Return the [x, y] coordinate for the center point of the cell that contains the specified text.  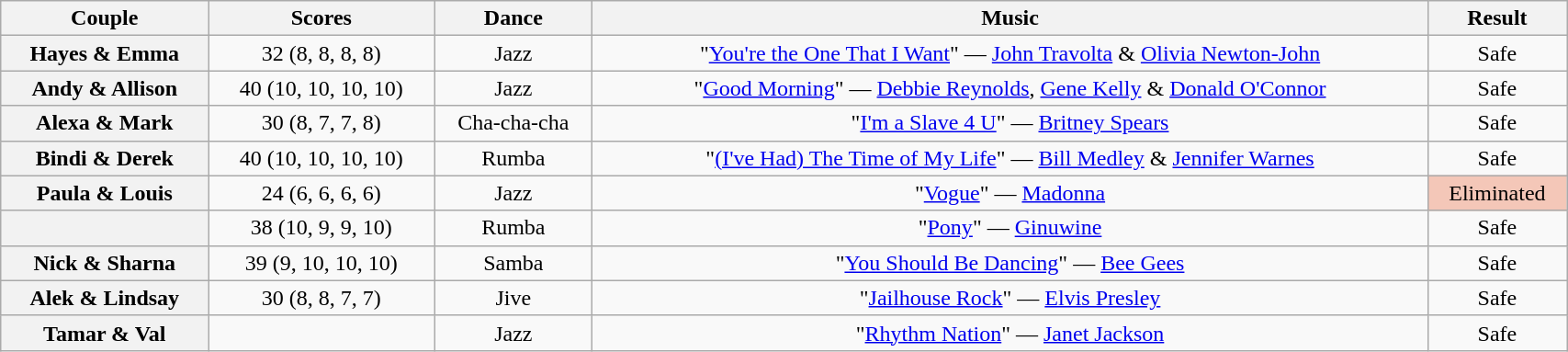
Andy & Allison [105, 88]
Bindi & Derek [105, 158]
Cha-cha-cha [513, 123]
32 (8, 8, 8, 8) [321, 53]
Jive [513, 298]
"You Should Be Dancing" — Bee Gees [1010, 263]
24 (6, 6, 6, 6) [321, 193]
30 (8, 7, 7, 8) [321, 123]
"Good Morning" — Debbie Reynolds, Gene Kelly & Donald O'Connor [1010, 88]
Eliminated [1497, 193]
38 (10, 9, 9, 10) [321, 228]
Nick & Sharna [105, 263]
Dance [513, 18]
Music [1010, 18]
Result [1497, 18]
Tamar & Val [105, 333]
Samba [513, 263]
"Pony" — Ginuwine [1010, 228]
"(I've Had) The Time of My Life" — Bill Medley & Jennifer Warnes [1010, 158]
Alek & Lindsay [105, 298]
Hayes & Emma [105, 53]
Alexa & Mark [105, 123]
39 (9, 10, 10, 10) [321, 263]
"You're the One That I Want" — John Travolta & Olivia Newton-John [1010, 53]
"Vogue" — Madonna [1010, 193]
30 (8, 8, 7, 7) [321, 298]
"I'm a Slave 4 U" — Britney Spears [1010, 123]
Couple [105, 18]
"Jailhouse Rock" — Elvis Presley [1010, 298]
Paula & Louis [105, 193]
Scores [321, 18]
"Rhythm Nation" — Janet Jackson [1010, 333]
